For the text-containing cell, return its midpoint in (X, Y) coordinate format. 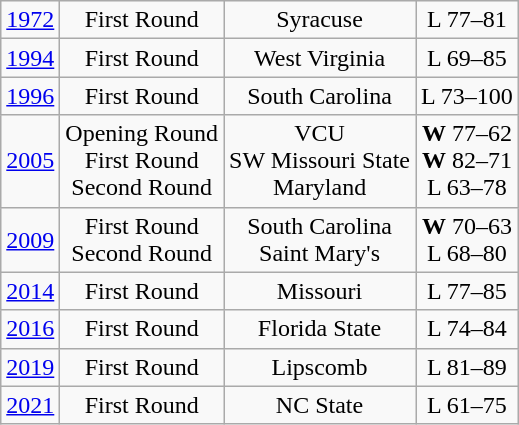
W 70–63L 68–80 (468, 240)
NC State (320, 405)
L 69–85 (468, 58)
W 77–62W 82–71L 63–78 (468, 161)
2005 (30, 161)
Florida State (320, 329)
L 74–84 (468, 329)
Lipscomb (320, 367)
2021 (30, 405)
First RoundSecond Round (142, 240)
L 73–100 (468, 96)
L 77–85 (468, 291)
1994 (30, 58)
1972 (30, 20)
Missouri (320, 291)
2019 (30, 367)
L 61–75 (468, 405)
L 77–81 (468, 20)
South CarolinaSaint Mary's (320, 240)
West Virginia (320, 58)
Opening RoundFirst RoundSecond Round (142, 161)
South Carolina (320, 96)
L 81–89 (468, 367)
1996 (30, 96)
2014 (30, 291)
2016 (30, 329)
VCUSW Missouri StateMaryland (320, 161)
2009 (30, 240)
Syracuse (320, 20)
